Extract the (X, Y) coordinate from the center of the cell holding the provided text.  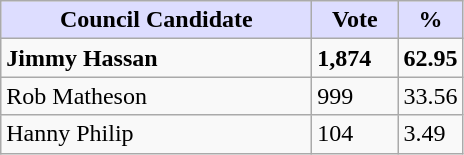
104 (355, 134)
Hanny Philip (156, 134)
Rob Matheson (156, 96)
Vote (355, 20)
999 (355, 96)
1,874 (355, 58)
62.95 (430, 58)
3.49 (430, 134)
Council Candidate (156, 20)
33.56 (430, 96)
% (430, 20)
Jimmy Hassan (156, 58)
